Scan for the cell matching the given text and deliver its [X, Y] coordinate at center. 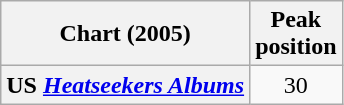
30 [296, 85]
US Heatseekers Albums [126, 85]
Chart (2005) [126, 34]
Peakposition [296, 34]
